Extract the [x, y] coordinate from the center of the cell holding the provided text.  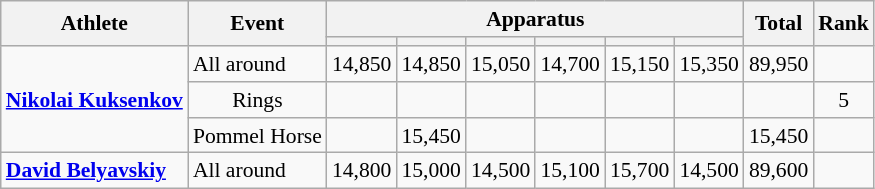
15,050 [500, 64]
14,800 [362, 171]
Event [258, 24]
Pommel Horse [258, 136]
David Belyavskiy [94, 171]
15,700 [640, 171]
5 [844, 100]
89,600 [778, 171]
Total [778, 24]
15,100 [570, 171]
15,000 [430, 171]
14,700 [570, 64]
Athlete [94, 24]
15,350 [708, 64]
Rank [844, 24]
89,950 [778, 64]
Nikolai Kuksenkov [94, 100]
Rings [258, 100]
15,150 [640, 64]
Apparatus [536, 19]
